From the cell containing the given text, extract its center point as (x, y) coordinate. 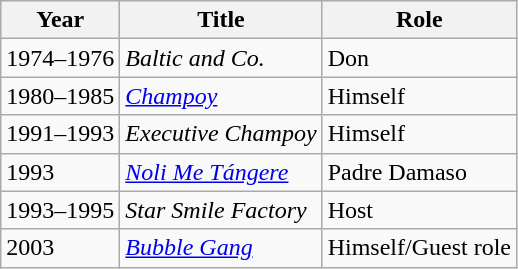
Executive Champoy (221, 134)
Padre Damaso (419, 172)
Baltic and Co. (221, 58)
2003 (60, 248)
Himself/Guest role (419, 248)
Host (419, 210)
Year (60, 20)
Champoy (221, 96)
Don (419, 58)
1993–1995 (60, 210)
Role (419, 20)
1991–1993 (60, 134)
Title (221, 20)
1974–1976 (60, 58)
1993 (60, 172)
Bubble Gang (221, 248)
Star Smile Factory (221, 210)
Noli Me Tángere (221, 172)
1980–1985 (60, 96)
